Return the (X, Y) coordinate for the center point of the cell that contains the specified text.  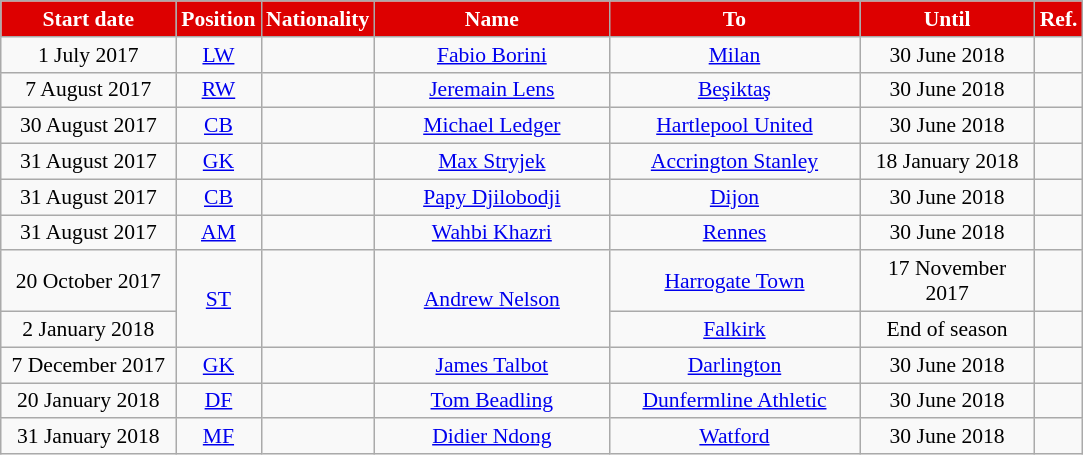
30 August 2017 (88, 126)
Ref. (1059, 19)
Falkirk (734, 330)
Beşiktaş (734, 90)
To (734, 19)
Start date (88, 19)
ST (218, 300)
James Talbot (492, 365)
Until (948, 19)
Harrogate Town (734, 282)
Accrington Stanley (734, 162)
Dunfermline Athletic (734, 401)
LW (218, 55)
DF (218, 401)
2 January 2018 (88, 330)
31 January 2018 (88, 437)
Wahbi Khazri (492, 233)
17 November 2017 (948, 282)
Fabio Borini (492, 55)
Position (218, 19)
Dijon (734, 197)
20 October 2017 (88, 282)
Tom Beadling (492, 401)
1 July 2017 (88, 55)
Jeremain Lens (492, 90)
Darlington (734, 365)
Hartlepool United (734, 126)
MF (218, 437)
End of season (948, 330)
Name (492, 19)
Papy Djilobodji (492, 197)
20 January 2018 (88, 401)
7 December 2017 (88, 365)
RW (218, 90)
18 January 2018 (948, 162)
Rennes (734, 233)
Max Stryjek (492, 162)
Watford (734, 437)
Milan (734, 55)
Nationality (318, 19)
Andrew Nelson (492, 300)
Didier Ndong (492, 437)
AM (218, 233)
Michael Ledger (492, 126)
7 August 2017 (88, 90)
